Return [X, Y] of the center of cell containing provided text 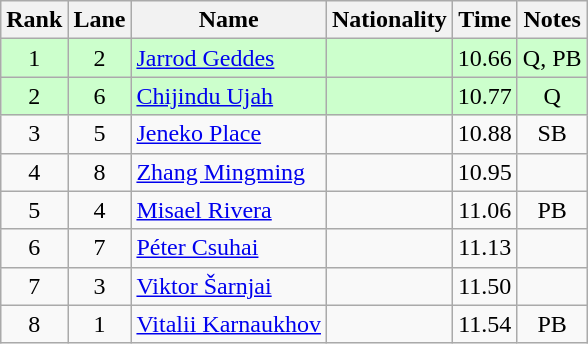
Vitalii Karnaukhov [229, 324]
10.95 [484, 172]
10.88 [484, 134]
Jarrod Geddes [229, 58]
Time [484, 20]
11.06 [484, 210]
11.50 [484, 286]
Name [229, 20]
Notes [552, 20]
10.77 [484, 96]
Q [552, 96]
10.66 [484, 58]
SB [552, 134]
Jeneko Place [229, 134]
Misael Rivera [229, 210]
Nationality [390, 20]
Rank [34, 20]
Lane [100, 20]
Viktor Šarnjai [229, 286]
Chijindu Ujah [229, 96]
Q, PB [552, 58]
11.54 [484, 324]
Zhang Mingming [229, 172]
11.13 [484, 248]
Péter Csuhai [229, 248]
